Detect which cell encompasses the target text, then output its (X, Y) center coordinate. 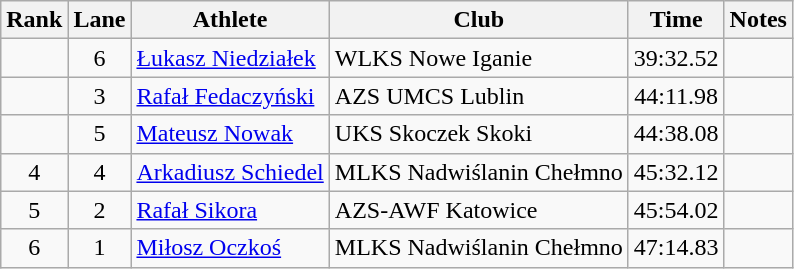
Rafał Sikora (230, 210)
2 (100, 210)
WLKS Nowe Iganie (478, 58)
Athlete (230, 20)
39:32.52 (676, 58)
Notes (758, 20)
AZS UMCS Lublin (478, 96)
Rank (34, 20)
44:38.08 (676, 134)
Łukasz Niedziałek (230, 58)
AZS-AWF Katowice (478, 210)
Lane (100, 20)
45:54.02 (676, 210)
UKS Skoczek Skoki (478, 134)
Time (676, 20)
47:14.83 (676, 248)
45:32.12 (676, 172)
3 (100, 96)
Club (478, 20)
Rafał Fedaczyński (230, 96)
Mateusz Nowak (230, 134)
1 (100, 248)
Arkadiusz Schiedel (230, 172)
Miłosz Oczkoś (230, 248)
44:11.98 (676, 96)
